Capture the cell that displays the provided text and extract its [X, Y] central coordinate. 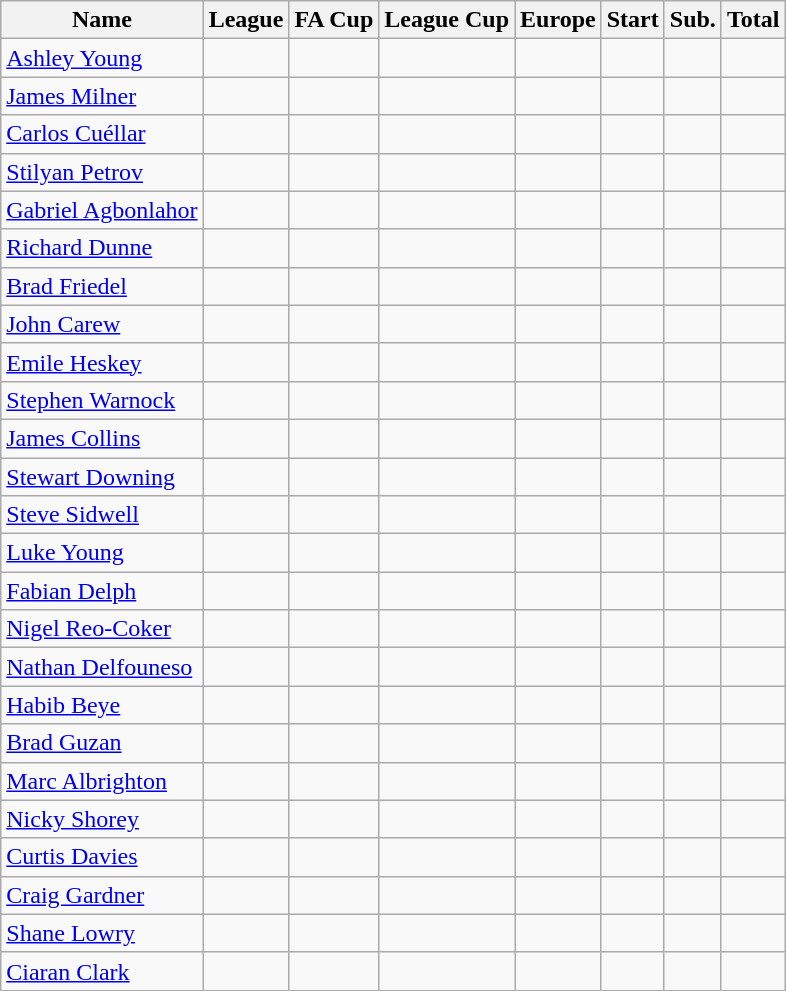
League Cup [447, 20]
League [246, 20]
James Milner [102, 96]
Start [632, 20]
Habib Beye [102, 705]
Luke Young [102, 553]
Shane Lowry [102, 933]
Sub. [692, 20]
Marc Albrighton [102, 781]
Emile Heskey [102, 362]
Name [102, 20]
FA Cup [334, 20]
Fabian Delph [102, 591]
Curtis Davies [102, 857]
Carlos Cuéllar [102, 134]
Total [753, 20]
Brad Friedel [102, 286]
Craig Gardner [102, 895]
Gabriel Agbonlahor [102, 210]
Nathan Delfouneso [102, 667]
Europe [558, 20]
Steve Sidwell [102, 515]
Ashley Young [102, 58]
Ciaran Clark [102, 971]
Nigel Reo-Coker [102, 629]
Stephen Warnock [102, 400]
Nicky Shorey [102, 819]
Richard Dunne [102, 248]
Brad Guzan [102, 743]
James Collins [102, 438]
John Carew [102, 324]
Stewart Downing [102, 477]
Stilyan Petrov [102, 172]
